Search for the cell housing the specified text and yield its [x, y] center coordinate. 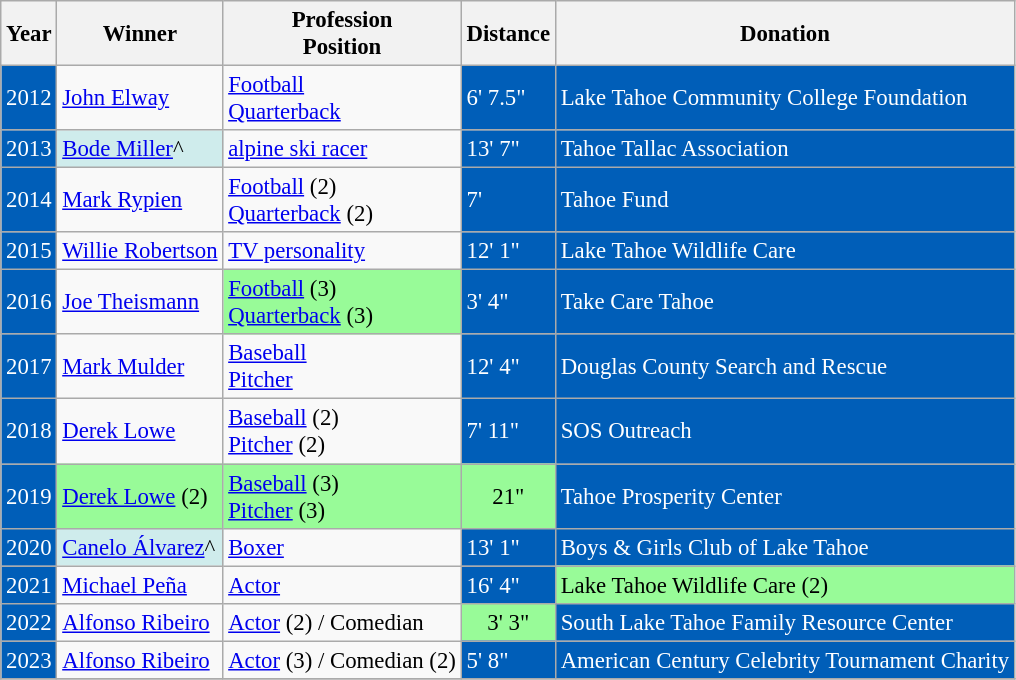
2020 [29, 547]
Douglas County Search and Rescue [784, 366]
Joe Theismann [140, 302]
5' 8" [508, 660]
Lake Tahoe Wildlife Care (2) [784, 585]
12' 4" [508, 366]
Lake Tahoe Community College Foundation [784, 98]
Actor (3) / Comedian (2) [342, 660]
2012 [29, 98]
Baseball (2)Pitcher (2) [342, 432]
2017 [29, 366]
Baseball (3)Pitcher (3) [342, 496]
Derek Lowe (2) [140, 496]
Canelo Álvarez^ [140, 547]
16' 4" [508, 585]
Year [29, 34]
13' 7" [508, 149]
2013 [29, 149]
Take Care Tahoe [784, 302]
FootballQuarterback [342, 98]
ProfessionPosition [342, 34]
3' 4" [508, 302]
Willie Robertson [140, 251]
TV personality [342, 251]
Lake Tahoe Wildlife Care [784, 251]
2022 [29, 622]
Boxer [342, 547]
South Lake Tahoe Family Resource Center [784, 622]
alpine ski racer [342, 149]
Winner [140, 34]
7' 11" [508, 432]
Actor [342, 585]
21" [508, 496]
12' 1" [508, 251]
Tahoe Tallac Association [784, 149]
Football (2)Quarterback (2) [342, 200]
13' 1" [508, 547]
2023 [29, 660]
2018 [29, 432]
Donation [784, 34]
6' 7.5" [508, 98]
Football (3)Quarterback (3) [342, 302]
BaseballPitcher [342, 366]
Bode Miller^ [140, 149]
Actor (2) / Comedian [342, 622]
Michael Peña [140, 585]
John Elway [140, 98]
Boys & Girls Club of Lake Tahoe [784, 547]
3' 3" [508, 622]
2016 [29, 302]
Derek Lowe [140, 432]
American Century Celebrity Tournament Charity [784, 660]
Mark Rypien [140, 200]
Distance [508, 34]
2019 [29, 496]
7' [508, 200]
Tahoe Prosperity Center [784, 496]
Mark Mulder [140, 366]
2021 [29, 585]
SOS Outreach [784, 432]
Tahoe Fund [784, 200]
2015 [29, 251]
2014 [29, 200]
